Pinpoint the cell where the given text exists, returning its (X, Y) midpoint coordinate. 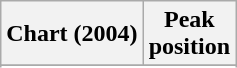
Peak position (189, 34)
Chart (2004) (72, 34)
